Detect which cell encompasses the target text, then output its [X, Y] center coordinate. 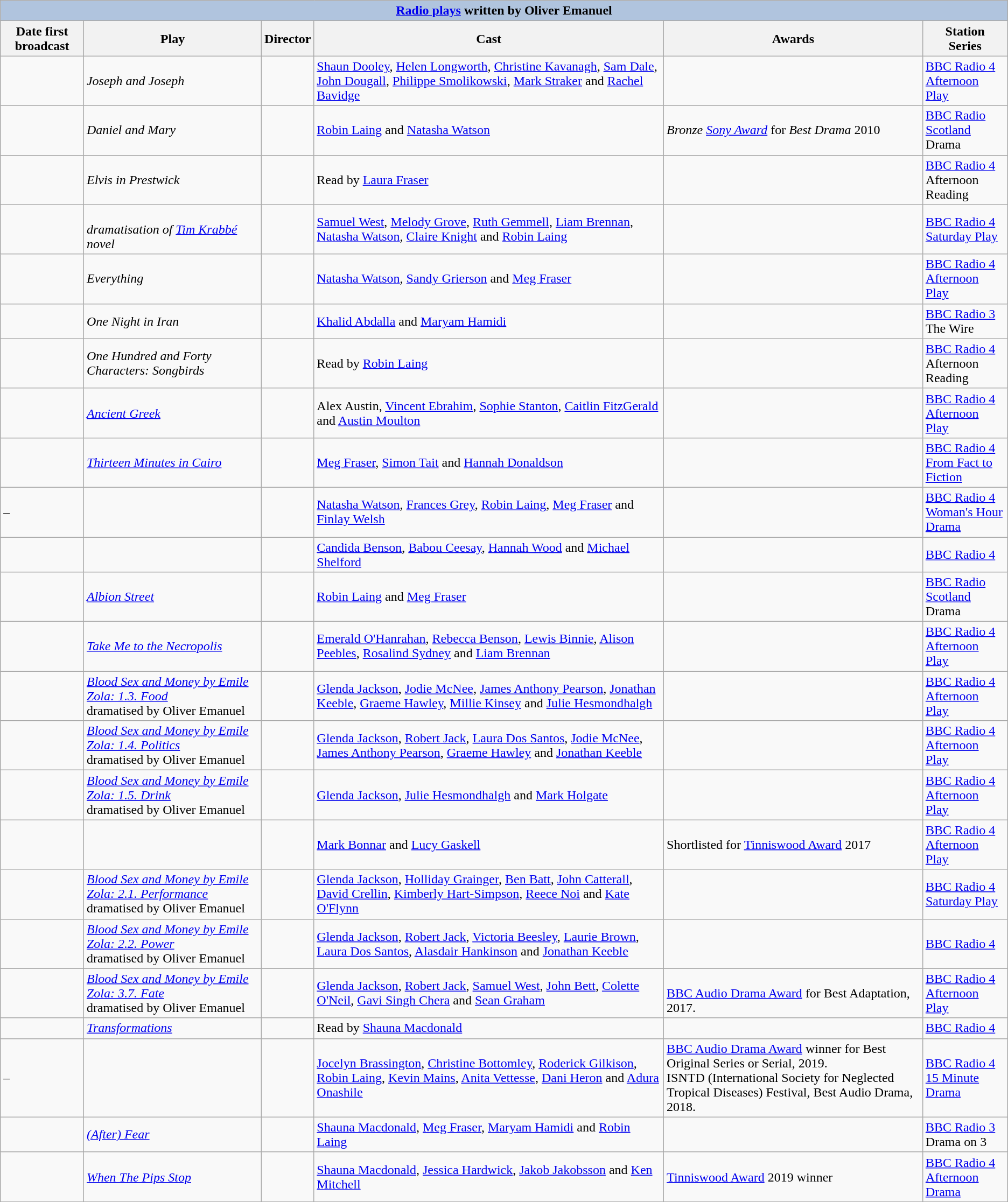
Daniel and Mary [172, 130]
Candida Benson, Babou Ceesay, Hannah Wood and Michael Shelford [489, 554]
One Hundred and Forty Characters: Songbirds [172, 363]
Everything [172, 279]
Tinniswood Award 2019 winner [794, 1177]
Alex Austin, Vincent Ebrahim, Sophie Stanton, Caitlin FitzGerald and Austin Moulton [489, 413]
Khalid Abdalla and Maryam Hamidi [489, 321]
Shauna Macdonald, Jessica Hardwick, Jakob Jakobsson and Ken Mitchell [489, 1177]
Thirteen Minutes in Cairo [172, 462]
Blood Sex and Money by Emile Zola: 2.1. Performancedramatised by Oliver Emanuel [172, 894]
StationSeries [965, 39]
BBC Radio 415 Minute Drama [965, 1078]
Elvis in Prestwick [172, 180]
Glenda Jackson, Robert Jack, Victoria Beesley, Laurie Brown, Laura Dos Santos, Alasdair Hankinson and Jonathan Keeble [489, 944]
Bronze Sony Award for Best Drama 2010 [794, 130]
BBC Radio 4Afternoon Drama [965, 1177]
When The Pips Stop [172, 1177]
BBC Radio 3The Wire [965, 321]
Cast [489, 39]
dramatisation of Tim Krabbé novel [172, 229]
One Night in Iran [172, 321]
Awards [794, 39]
Director [288, 39]
Mark Bonnar and Lucy Gaskell [489, 845]
BBC Radio 4Woman's Hour Drama [965, 512]
Robin Laing and Natasha Watson [489, 130]
Blood Sex and Money by Emile Zola: 1.5. Drinkdramatised by Oliver Emanuel [172, 795]
Glenda Jackson, Jodie McNee, James Anthony Pearson, Jonathan Keeble, Graeme Hawley, Millie Kinsey and Julie Hesmondhalgh [489, 696]
Shaun Dooley, Helen Longworth, Christine Kavanagh, Sam Dale, John Dougall, Philippe Smolikowski, Mark Straker and Rachel Bavidge [489, 81]
Date first broadcast [42, 39]
Shauna Macdonald, Meg Fraser, Maryam Hamidi and Robin Laing [489, 1135]
Blood Sex and Money by Emile Zola: 1.3. Fooddramatised by Oliver Emanuel [172, 696]
Emerald O'Hanrahan, Rebecca Benson, Lewis Binnie, Alison Peebles, Rosalind Sydney and Liam Brennan [489, 646]
Natasha Watson, Frances Grey, Robin Laing, Meg Fraser and Finlay Welsh [489, 512]
Jocelyn Brassington, Christine Bottomley, Roderick Gilkison, Robin Laing, Kevin Mains, Anita Vettesse, Dani Heron and Adura Onashile [489, 1078]
Glenda Jackson, Robert Jack, Laura Dos Santos, Jodie McNee, James Anthony Pearson, Graeme Hawley and Jonathan Keeble [489, 746]
Glenda Jackson, Robert Jack, Samuel West, John Bett, Colette O'Neil, Gavi Singh Chera and Sean Graham [489, 993]
BBC Radio 3Drama on 3 [965, 1135]
Shortlisted for Tinniswood Award 2017 [794, 845]
BBC Audio Drama Award for Best Adaptation, 2017. [794, 993]
Glenda Jackson, Holliday Grainger, Ben Batt, John Catterall, David Crellin, Kimberly Hart-Simpson, Reece Noi and Kate O'Flynn [489, 894]
Joseph and Joseph [172, 81]
Read by Laura Fraser [489, 180]
Blood Sex and Money by Emile Zola: 3.7. Fatedramatised by Oliver Emanuel [172, 993]
Albion Street [172, 597]
Blood Sex and Money by Emile Zola: 2.2. Powerdramatised by Oliver Emanuel [172, 944]
(After) Fear [172, 1135]
Radio plays written by Oliver Emanuel [504, 11]
Take Me to the Necropolis [172, 646]
Samuel West, Melody Grove, Ruth Gemmell, Liam Brennan, Natasha Watson, Claire Knight and Robin Laing [489, 229]
Play [172, 39]
Ancient Greek [172, 413]
Robin Laing and Meg Fraser [489, 597]
Transformations [172, 1028]
Meg Fraser, Simon Tait and Hannah Donaldson [489, 462]
Natasha Watson, Sandy Grierson and Meg Fraser [489, 279]
Read by Robin Laing [489, 363]
Glenda Jackson, Julie Hesmondhalgh and Mark Holgate [489, 795]
BBC Radio 4From Fact to Fiction [965, 462]
Read by Shauna Macdonald [489, 1028]
Blood Sex and Money by Emile Zola: 1.4. Politicsdramatised by Oliver Emanuel [172, 746]
